Output the (x, y) coordinate of the center of the cell containing the given text.  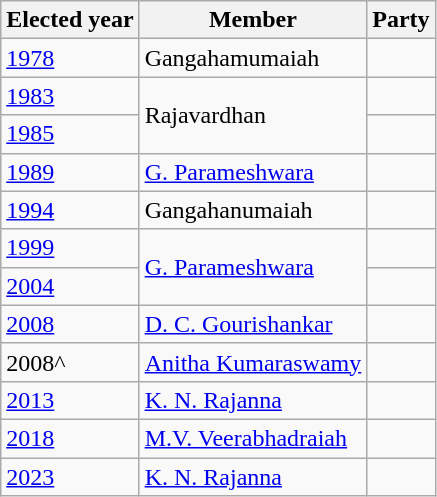
2008 (70, 324)
M.V. Veerabhadraiah (253, 438)
2013 (70, 400)
1989 (70, 172)
Anitha Kumaraswamy (253, 362)
Party (401, 20)
1999 (70, 248)
1983 (70, 96)
2004 (70, 286)
D. C. Gourishankar (253, 324)
Elected year (70, 20)
2008^ (70, 362)
Gangahamumaiah (253, 58)
Rajavardhan (253, 115)
1978 (70, 58)
2023 (70, 477)
1994 (70, 210)
1985 (70, 134)
Gangahanumaiah (253, 210)
2018 (70, 438)
Member (253, 20)
